Extract the [x, y] coordinate from the center of the cell holding the provided text.  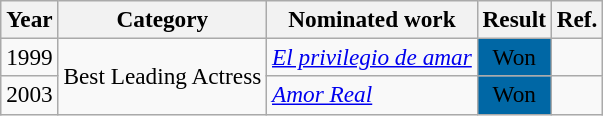
El privilegio de amar [372, 57]
Nominated work [372, 19]
Ref. [576, 19]
Amor Real [372, 95]
1999 [30, 57]
2003 [30, 95]
Result [514, 19]
Year [30, 19]
Category [162, 19]
Best Leading Actress [162, 76]
